Output the (X, Y) coordinate of the center of the cell containing the given text.  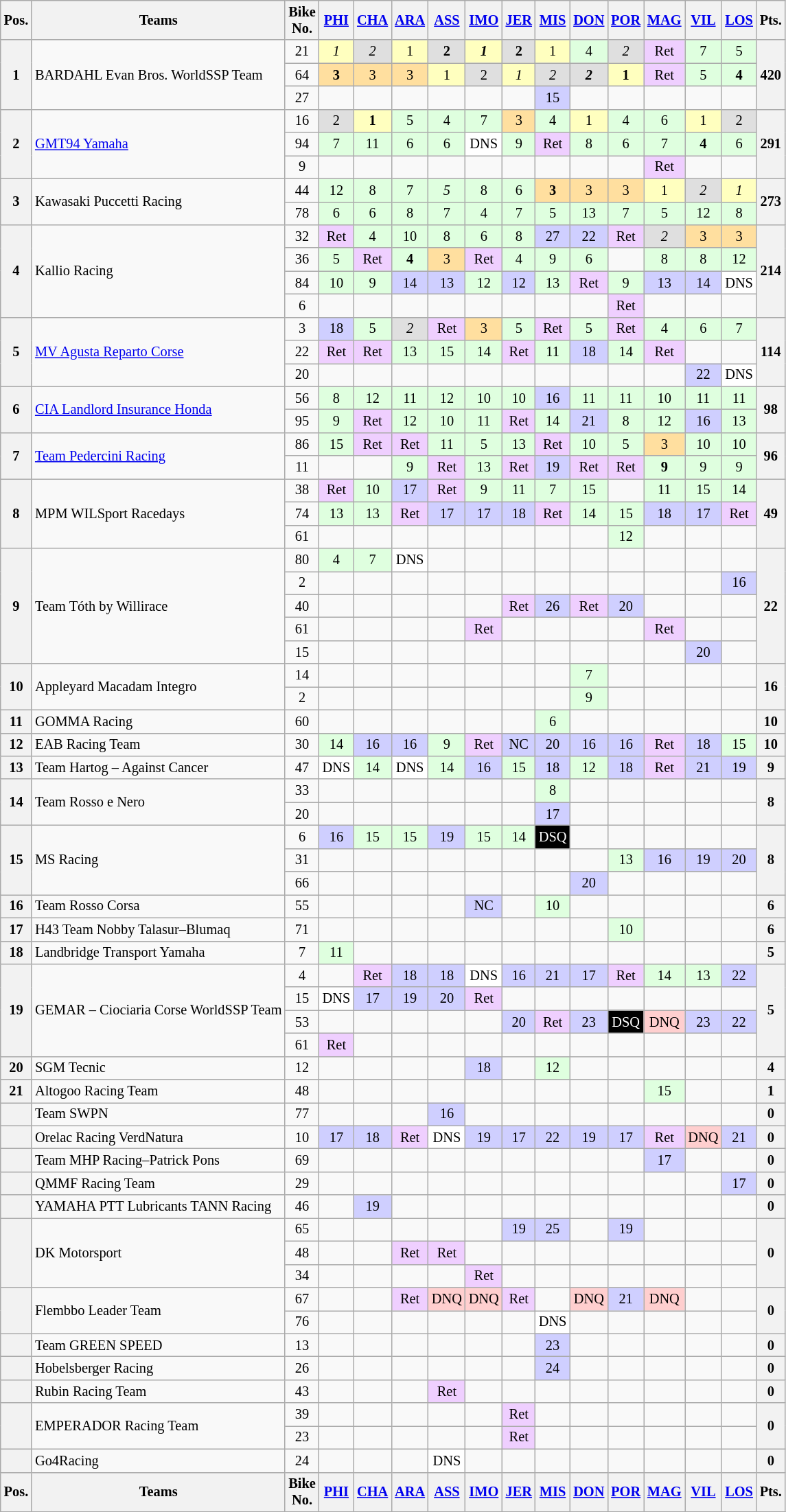
DK Motorsport (158, 1252)
69 (302, 1161)
98 (771, 409)
77 (302, 1114)
Landbridge Transport Yamaha (158, 953)
YAMAHA PTT Lubricants TANN Racing (158, 1207)
95 (302, 421)
SGM Tecnic (158, 1068)
55 (302, 906)
Orelac Racing VerdNatura (158, 1137)
GOMMA Racing (158, 721)
66 (302, 883)
GEMAR – Ciociaria Corse WorldSSP Team (158, 1010)
86 (302, 444)
40 (302, 606)
Altogoo Racing Team (158, 1091)
25 (553, 1229)
Rubin Racing Team (158, 1391)
34 (302, 1276)
Team Rosso Corsa (158, 906)
CIA Landlord Insurance Honda (158, 409)
QMMF Racing Team (158, 1183)
96 (771, 456)
67 (302, 1299)
MS Racing (158, 859)
36 (302, 259)
76 (302, 1322)
Team MHP Racing–Patrick Pons (158, 1161)
BARDAHL Evan Bros. WorldSSP Team (158, 74)
EAB Racing Team (158, 745)
Team Rosso e Nero (158, 802)
94 (302, 144)
420 (771, 74)
71 (302, 929)
Team Pedercini Racing (158, 456)
80 (302, 559)
44 (302, 190)
43 (302, 1391)
Kallio Racing (158, 270)
Flembbo Leader Team (158, 1310)
32 (302, 236)
46 (302, 1207)
49 (771, 513)
Kawasaki Puccetti Racing (158, 202)
53 (302, 1022)
Team Hartog – Against Cancer (158, 767)
33 (302, 791)
78 (302, 213)
GMT94 Yamaha (158, 144)
Hobelsberger Racing (158, 1368)
39 (302, 1415)
56 (302, 398)
214 (771, 270)
Team SWPN (158, 1114)
64 (302, 75)
60 (302, 721)
Go4Racing (158, 1461)
Team GREEN SPEED (158, 1345)
MPM WILSport Racedays (158, 513)
114 (771, 351)
31 (302, 860)
30 (302, 745)
65 (302, 1229)
Appleyard Macadam Integro (158, 686)
MV Agusta Reparto Corse (158, 351)
EMPERADOR Racing Team (158, 1426)
29 (302, 1183)
74 (302, 513)
291 (771, 144)
38 (302, 490)
273 (771, 202)
84 (302, 283)
47 (302, 767)
H43 Team Nobby Talasur–Blumaq (158, 929)
Team Tóth by Willirace (158, 605)
